Pinpoint the cell where the given text exists, returning its (x, y) midpoint coordinate. 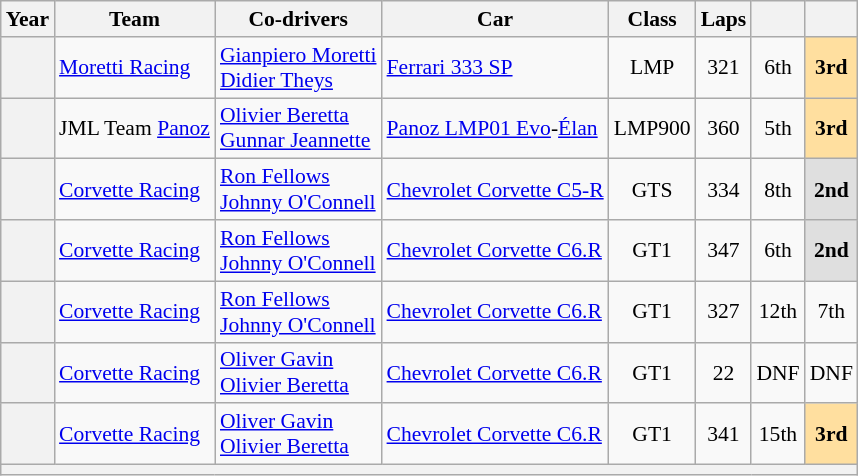
LMP (652, 68)
360 (724, 128)
327 (724, 312)
GTS (652, 190)
LMP900 (652, 128)
321 (724, 68)
Team (134, 19)
341 (724, 434)
JML Team Panoz (134, 128)
Laps (724, 19)
Gianpiero Moretti Didier Theys (298, 68)
Co-drivers (298, 19)
Ferrari 333 SP (496, 68)
Chevrolet Corvette C5-R (496, 190)
8th (778, 190)
Year (28, 19)
12th (778, 312)
Panoz LMP01 Evo-Élan (496, 128)
22 (724, 372)
Car (496, 19)
Class (652, 19)
5th (778, 128)
15th (778, 434)
Moretti Racing (134, 68)
7th (832, 312)
Olivier Beretta Gunnar Jeannette (298, 128)
334 (724, 190)
347 (724, 250)
